Return the (X, Y) coordinate for the center point of the cell that contains the specified text.  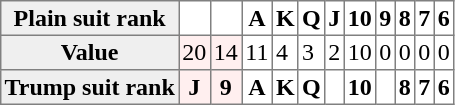
Value (90, 52)
11 (258, 52)
Trump suit rank (90, 87)
14 (226, 52)
3 (311, 52)
4 (285, 52)
2 (334, 52)
20 (195, 52)
Plain suit rank (90, 18)
